Find where the given text appears and provide that cell's center as (X, Y) coordinate. 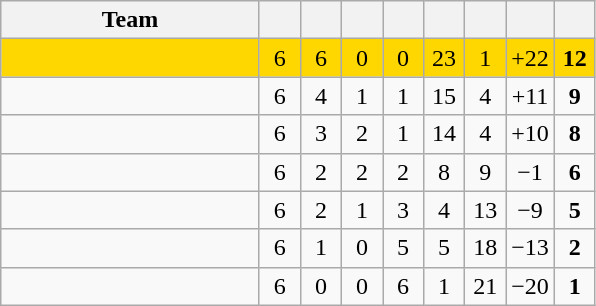
+22 (530, 58)
23 (444, 58)
−1 (530, 172)
13 (486, 210)
−13 (530, 248)
12 (574, 58)
+11 (530, 96)
−20 (530, 286)
18 (486, 248)
21 (486, 286)
−9 (530, 210)
+10 (530, 134)
15 (444, 96)
Team (130, 20)
14 (444, 134)
